Detect which cell encompasses the target text, then output its [x, y] center coordinate. 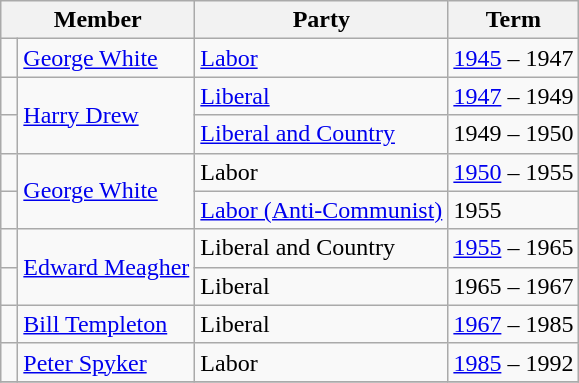
Edward Meagher [106, 267]
Party [322, 20]
1985 – 1992 [514, 362]
1967 – 1985 [514, 324]
Member [98, 20]
1950 – 1955 [514, 172]
1949 – 1950 [514, 134]
Labor (Anti-Communist) [322, 210]
1945 – 1947 [514, 58]
1955 [514, 210]
1965 – 1967 [514, 286]
1947 – 1949 [514, 96]
Peter Spyker [106, 362]
1955 – 1965 [514, 248]
Bill Templeton [106, 324]
Term [514, 20]
Harry Drew [106, 115]
